Capture the cell that displays the provided text and extract its (X, Y) central coordinate. 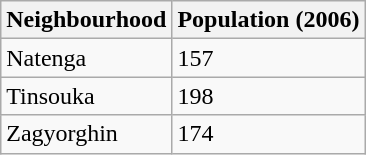
Natenga (86, 58)
Tinsouka (86, 96)
198 (268, 96)
Zagyorghin (86, 134)
Population (2006) (268, 20)
157 (268, 58)
Neighbourhood (86, 20)
174 (268, 134)
